Identify which cell holds the provided text, then report its (X, Y) central coordinate. 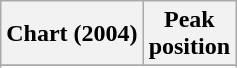
Chart (2004) (72, 34)
Peakposition (189, 34)
